Extract the [x, y] coordinate from the center of the cell holding the provided text.  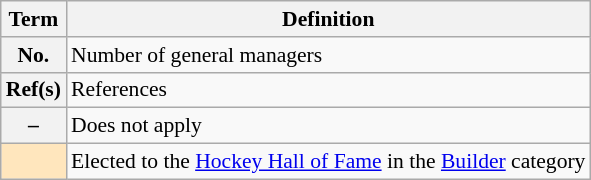
Ref(s) [34, 90]
Does not apply [328, 126]
Definition [328, 19]
Term [34, 19]
References [328, 90]
Number of general managers [328, 55]
No. [34, 55]
– [34, 126]
Elected to the Hockey Hall of Fame in the Builder category [328, 162]
